Find where the given text appears and provide that cell's center as (X, Y) coordinate. 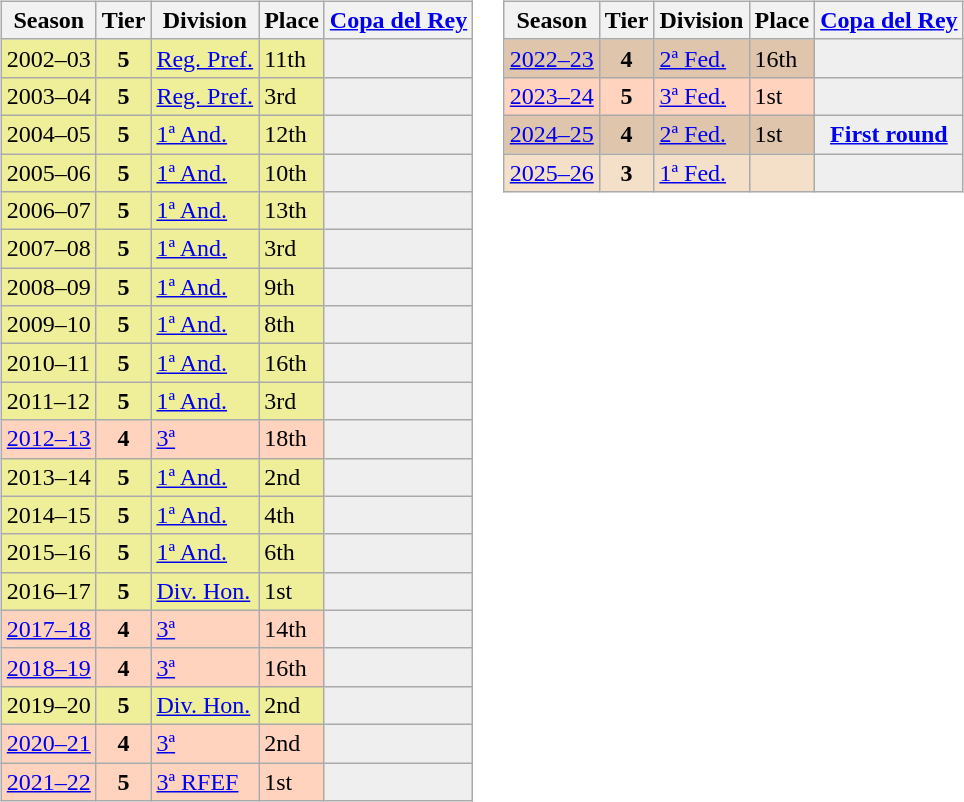
2017–18 (48, 629)
4th (292, 515)
2009–10 (48, 325)
10th (292, 173)
2014–15 (48, 515)
6th (292, 553)
2003–04 (48, 96)
3ª Fed. (702, 96)
2020–21 (48, 743)
2008–09 (48, 287)
18th (292, 439)
9th (292, 287)
2016–17 (48, 591)
2010–11 (48, 363)
2013–14 (48, 477)
2011–12 (48, 401)
First round (889, 134)
1ª Fed. (702, 173)
13th (292, 211)
2024–25 (552, 134)
2018–19 (48, 667)
2006–07 (48, 211)
2004–05 (48, 134)
14th (292, 629)
2012–13 (48, 439)
2005–06 (48, 173)
3ª RFEF (205, 781)
2007–08 (48, 249)
2021–22 (48, 781)
11th (292, 58)
2023–24 (552, 96)
2025–26 (552, 173)
2002–03 (48, 58)
3 (626, 173)
2022–23 (552, 58)
12th (292, 134)
2015–16 (48, 553)
8th (292, 325)
2019–20 (48, 705)
